Search for the cell housing the specified text and yield its (x, y) center coordinate. 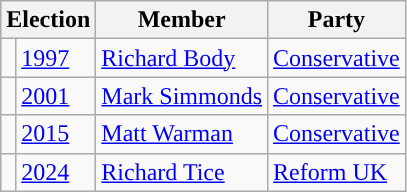
Party (337, 20)
Election (48, 20)
2001 (56, 96)
Richard Tice (182, 172)
2015 (56, 134)
Member (182, 20)
Matt Warman (182, 134)
Richard Body (182, 58)
Reform UK (337, 172)
1997 (56, 58)
Mark Simmonds (182, 96)
2024 (56, 172)
